Locate the cell with the specified text and output its (X, Y) center coordinate. 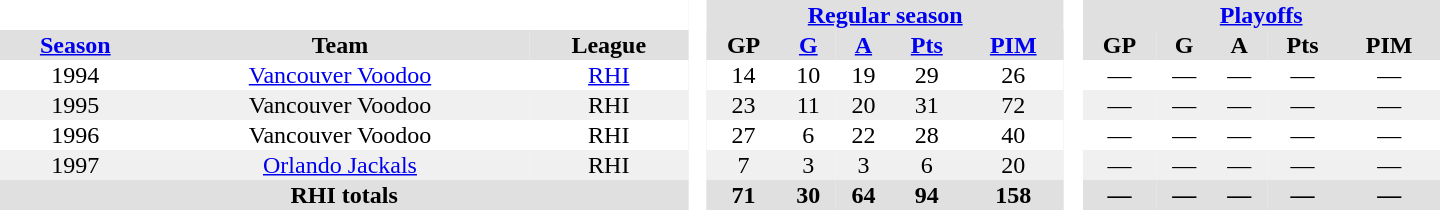
RHI totals (344, 195)
28 (926, 135)
23 (743, 105)
Regular season (884, 15)
27 (743, 135)
1996 (76, 135)
64 (864, 195)
Playoffs (1261, 15)
29 (926, 75)
19 (864, 75)
League (608, 45)
94 (926, 195)
31 (926, 105)
22 (864, 135)
Orlando Jackals (340, 165)
1997 (76, 165)
Season (76, 45)
71 (743, 195)
72 (1014, 105)
10 (808, 75)
11 (808, 105)
1994 (76, 75)
26 (1014, 75)
1995 (76, 105)
Team (340, 45)
158 (1014, 195)
7 (743, 165)
40 (1014, 135)
30 (808, 195)
14 (743, 75)
